Provide the (x, y) coordinate of the cell's center where the given text is located.  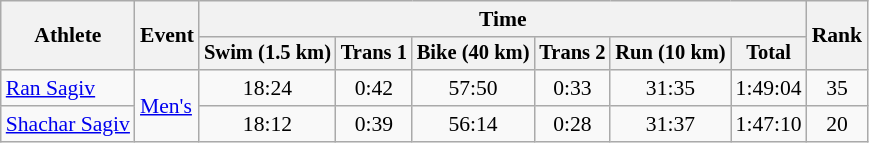
56:14 (474, 124)
Bike (40 km) (474, 54)
0:39 (374, 124)
1:49:04 (769, 88)
Swim (1.5 km) (268, 54)
Men's (167, 106)
Shachar Sagiv (68, 124)
35 (838, 88)
Total (769, 54)
1:47:10 (769, 124)
Ran Sagiv (68, 88)
18:24 (268, 88)
0:42 (374, 88)
Trans 1 (374, 54)
18:12 (268, 124)
31:35 (670, 88)
0:33 (572, 88)
Event (167, 36)
57:50 (474, 88)
Athlete (68, 36)
31:37 (670, 124)
Time (503, 19)
Trans 2 (572, 54)
Run (10 km) (670, 54)
20 (838, 124)
Rank (838, 36)
0:28 (572, 124)
